Return the [X, Y] coordinate for the center point of the cell that contains the specified text.  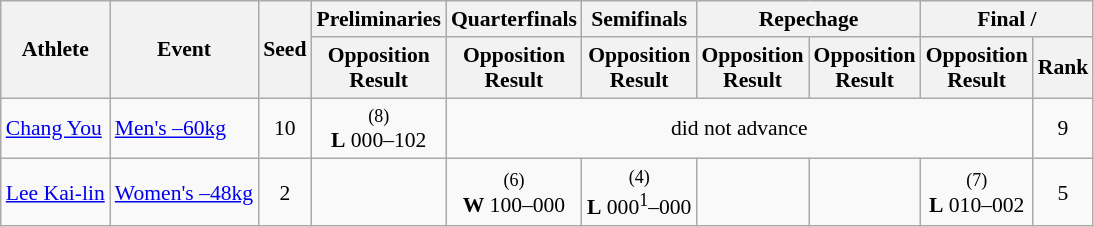
Event [184, 50]
Semifinals [639, 19]
Women's –48kg [184, 192]
2 [284, 192]
10 [284, 128]
(8)L 000–102 [378, 128]
5 [1064, 192]
Preliminaries [378, 19]
Quarterfinals [514, 19]
Lee Kai-lin [56, 192]
Seed [284, 50]
Repechage [808, 19]
(4)L 0001–000 [639, 192]
Athlete [56, 50]
Rank [1064, 68]
Chang You [56, 128]
(6)W 100–000 [514, 192]
(7)L 010–002 [977, 192]
9 [1064, 128]
Men's –60kg [184, 128]
Final / [1008, 19]
did not advance [740, 128]
